Return [X, Y] of the center of cell containing provided text 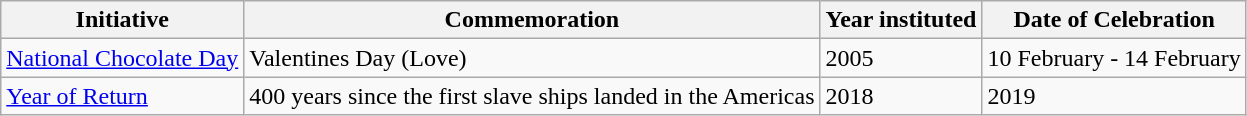
2005 [901, 58]
Valentines Day (Love) [532, 58]
Year instituted [901, 20]
Initiative [122, 20]
2019 [1114, 96]
10 February - 14 February [1114, 58]
Date of Celebration [1114, 20]
2018 [901, 96]
National Chocolate Day [122, 58]
400 years since the first slave ships landed in the Americas [532, 96]
Year of Return [122, 96]
Commemoration [532, 20]
